Scan for the cell matching the given text and deliver its [x, y] coordinate at center. 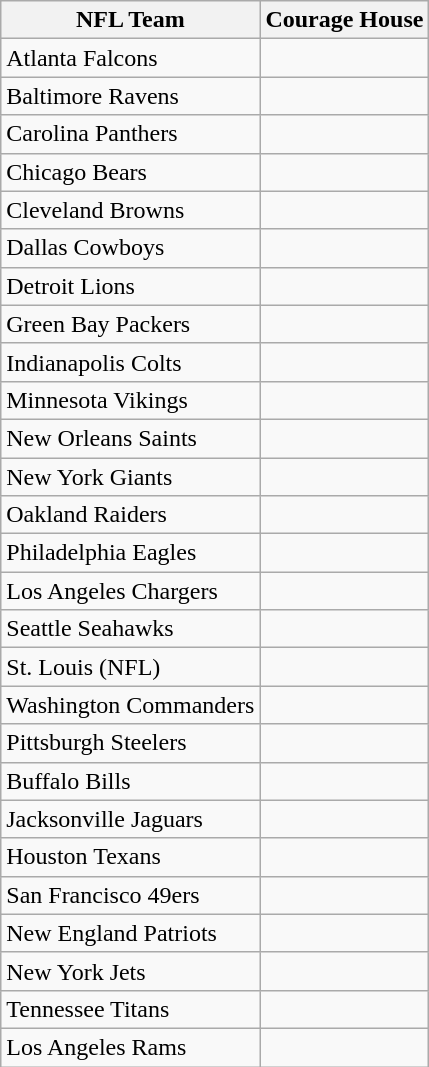
Cleveland Browns [130, 210]
Baltimore Ravens [130, 96]
St. Louis (NFL) [130, 667]
Buffalo Bills [130, 781]
Dallas Cowboys [130, 248]
Los Angeles Rams [130, 1047]
Los Angeles Chargers [130, 591]
Jacksonville Jaguars [130, 819]
Tennessee Titans [130, 1009]
Washington Commanders [130, 705]
Courage House [344, 20]
Carolina Panthers [130, 134]
New Orleans Saints [130, 438]
Seattle Seahawks [130, 629]
Philadelphia Eagles [130, 553]
San Francisco 49ers [130, 895]
Atlanta Falcons [130, 58]
Oakland Raiders [130, 515]
Minnesota Vikings [130, 400]
New York Giants [130, 477]
Indianapolis Colts [130, 362]
Houston Texans [130, 857]
Chicago Bears [130, 172]
Green Bay Packers [130, 324]
New York Jets [130, 971]
Pittsburgh Steelers [130, 743]
NFL Team [130, 20]
New England Patriots [130, 933]
Detroit Lions [130, 286]
